From the cell containing the given text, extract its center point as [X, Y] coordinate. 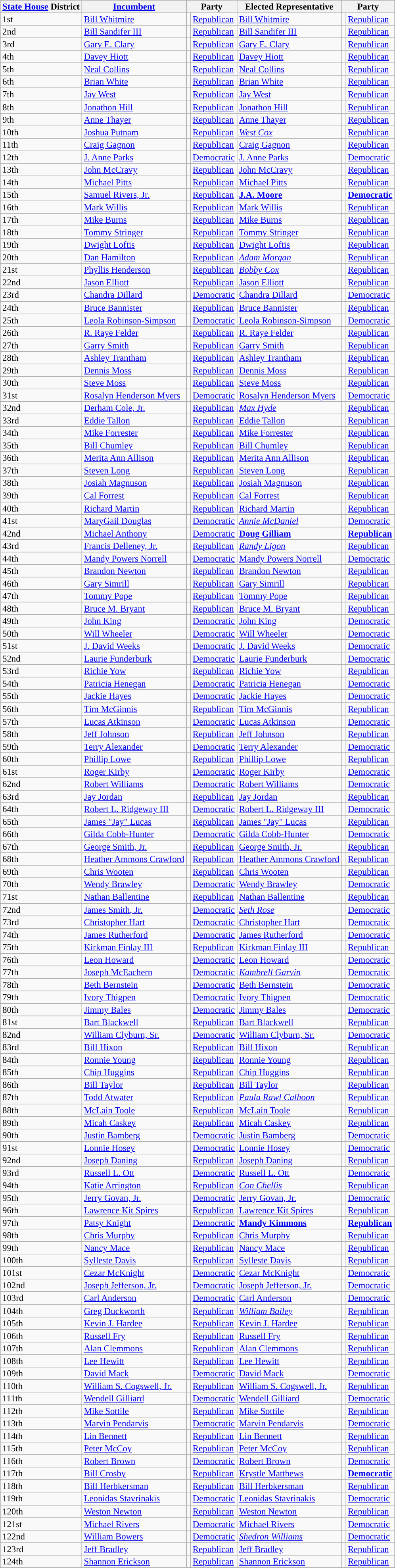
107th [41, 1348]
10th [41, 132]
103rd [41, 1298]
98th [41, 1235]
94th [41, 1185]
60th [41, 759]
86th [41, 1085]
32nd [41, 408]
58th [41, 734]
Randy Ligon [289, 546]
45th [41, 571]
27th [41, 345]
46th [41, 583]
91st [41, 1148]
Todd Atwater [134, 1098]
82nd [41, 1035]
Shedron Williams [289, 1536]
State House District [41, 7]
52nd [41, 659]
77th [41, 972]
44th [41, 558]
Michael Anthony [134, 533]
Elected Representative [289, 7]
117th [41, 1474]
89th [41, 1123]
47th [41, 596]
59th [41, 746]
Adam Morgan [289, 258]
81st [41, 1022]
Dan Hamilton [134, 258]
Bobby Cox [289, 270]
Incumbent [134, 7]
95th [41, 1198]
104th [41, 1311]
Samuel Rivers, Jr. [134, 195]
8th [41, 107]
28th [41, 358]
17th [41, 220]
Joseph McEachern [134, 972]
6th [41, 82]
29th [41, 370]
112th [41, 1411]
Con Chellis [289, 1185]
62nd [41, 784]
120th [41, 1511]
99th [41, 1248]
39th [41, 496]
West Cox [289, 132]
5th [41, 69]
Paula Rawl Calhoon [289, 1098]
48th [41, 608]
97th [41, 1223]
76th [41, 960]
73rd [41, 922]
100th [41, 1260]
65th [41, 822]
Doug Gilliam [289, 533]
James Smith, Jr. [134, 910]
116th [41, 1461]
90th [41, 1135]
36th [41, 458]
110th [41, 1386]
71st [41, 897]
Greg Duckworth [134, 1311]
119th [41, 1499]
Annie McDaniel [289, 521]
Phyllis Henderson [134, 270]
14th [41, 182]
24th [41, 308]
40th [41, 508]
Kambrell Garvin [289, 972]
64th [41, 809]
35th [41, 446]
92nd [41, 1160]
51st [41, 646]
57th [41, 721]
William Bailey [289, 1311]
101st [41, 1273]
74th [41, 935]
85th [41, 1072]
12th [41, 157]
Mandy Kimmons [289, 1223]
50th [41, 634]
109th [41, 1374]
11th [41, 144]
9th [41, 119]
13th [41, 170]
55th [41, 696]
61st [41, 771]
Seth Rose [289, 910]
75th [41, 947]
Francis Delleney, Jr. [134, 546]
Katie Arrington [134, 1185]
33rd [41, 421]
63rd [41, 797]
111th [41, 1399]
123rd [41, 1549]
22nd [41, 283]
49th [41, 621]
53rd [41, 671]
118th [41, 1486]
106th [41, 1336]
William Bowers [134, 1536]
20th [41, 258]
113th [41, 1424]
1st [41, 19]
30th [41, 383]
16th [41, 207]
115th [41, 1449]
15th [41, 195]
67th [41, 847]
114th [41, 1436]
42nd [41, 533]
23rd [41, 295]
34th [41, 433]
J.A. Moore [289, 195]
70th [41, 884]
69th [41, 872]
96th [41, 1210]
3rd [41, 44]
19th [41, 245]
4th [41, 57]
72nd [41, 910]
84th [41, 1060]
66th [41, 834]
41st [41, 521]
93rd [41, 1173]
80th [41, 1010]
25th [41, 320]
7th [41, 94]
88th [41, 1110]
21st [41, 270]
121st [41, 1524]
68th [41, 859]
105th [41, 1323]
54th [41, 684]
56th [41, 709]
108th [41, 1361]
MaryGail Douglas [134, 521]
79th [41, 997]
Derham Cole, Jr. [134, 408]
37th [41, 471]
Krystle Matthews [289, 1474]
78th [41, 985]
102nd [41, 1286]
124th [41, 1562]
Patsy Knight [134, 1223]
26th [41, 333]
18th [41, 233]
87th [41, 1098]
122nd [41, 1536]
31st [41, 395]
2nd [41, 32]
83rd [41, 1047]
43rd [41, 546]
Max Hyde [289, 408]
38th [41, 483]
Bill Crosby [134, 1474]
Joshua Putnam [134, 132]
